Pinpoint the cell where the given text exists, returning its [x, y] midpoint coordinate. 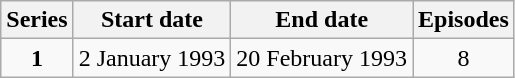
1 [37, 58]
2 January 1993 [152, 58]
20 February 1993 [322, 58]
Episodes [464, 20]
End date [322, 20]
Series [37, 20]
8 [464, 58]
Start date [152, 20]
